For the text-containing cell, return its midpoint in [x, y] coordinate format. 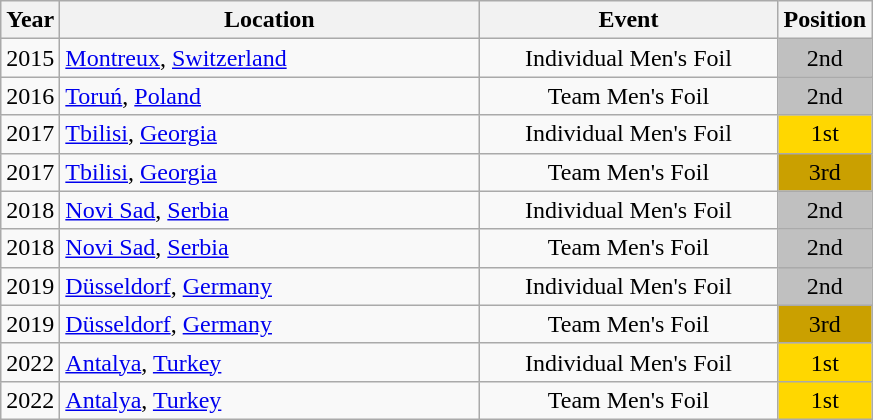
Montreux, Switzerland [270, 58]
Event [628, 20]
Toruń, Poland [270, 96]
Location [270, 20]
2016 [30, 96]
Position [825, 20]
2015 [30, 58]
Year [30, 20]
